Determine the (X, Y) coordinate at the center of the cell enclosing the given text.  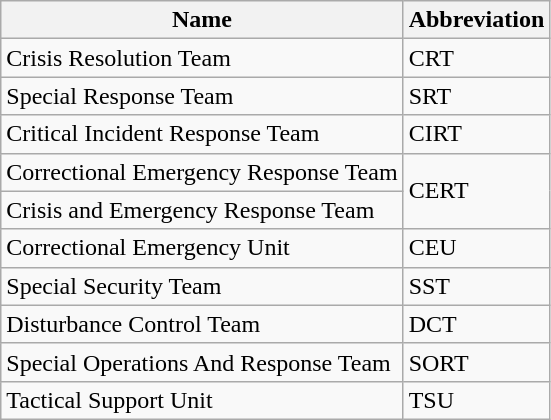
CEU (476, 248)
Disturbance Control Team (202, 324)
Abbreviation (476, 20)
CIRT (476, 134)
Special Security Team (202, 286)
Correctional Emergency Response Team (202, 172)
Name (202, 20)
Crisis and Emergency Response Team (202, 210)
SST (476, 286)
Correctional Emergency Unit (202, 248)
Special Response Team (202, 96)
CERT (476, 191)
Special Operations And Response Team (202, 362)
Critical Incident Response Team (202, 134)
TSU (476, 400)
Crisis Resolution Team (202, 58)
CRT (476, 58)
SRT (476, 96)
Tactical Support Unit (202, 400)
DCT (476, 324)
SORT (476, 362)
